Capture the cell that displays the provided text and extract its (X, Y) central coordinate. 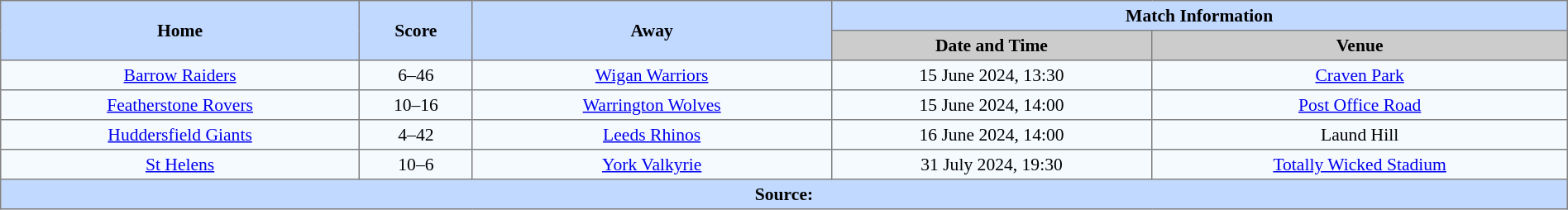
Featherstone Rovers (180, 105)
15 June 2024, 13:30 (992, 75)
Totally Wicked Stadium (1360, 165)
Warrington Wolves (652, 105)
Match Information (1199, 16)
4–42 (415, 135)
10–16 (415, 105)
Score (415, 31)
Laund Hill (1360, 135)
Barrow Raiders (180, 75)
Craven Park (1360, 75)
10–6 (415, 165)
Huddersfield Giants (180, 135)
15 June 2024, 14:00 (992, 105)
Post Office Road (1360, 105)
York Valkyrie (652, 165)
31 July 2024, 19:30 (992, 165)
Source: (784, 194)
St Helens (180, 165)
Away (652, 31)
Leeds Rhinos (652, 135)
Date and Time (992, 45)
16 June 2024, 14:00 (992, 135)
Venue (1360, 45)
6–46 (415, 75)
Home (180, 31)
Wigan Warriors (652, 75)
